Find where the given text appears and provide that cell's center as [x, y] coordinate. 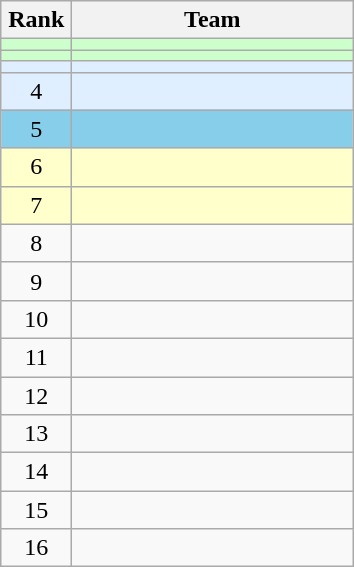
10 [36, 319]
7 [36, 205]
9 [36, 281]
13 [36, 434]
15 [36, 510]
Team [212, 20]
6 [36, 167]
Rank [36, 20]
11 [36, 357]
5 [36, 129]
4 [36, 91]
12 [36, 395]
14 [36, 472]
8 [36, 243]
16 [36, 548]
